Pinpoint the cell where the given text exists, returning its (X, Y) midpoint coordinate. 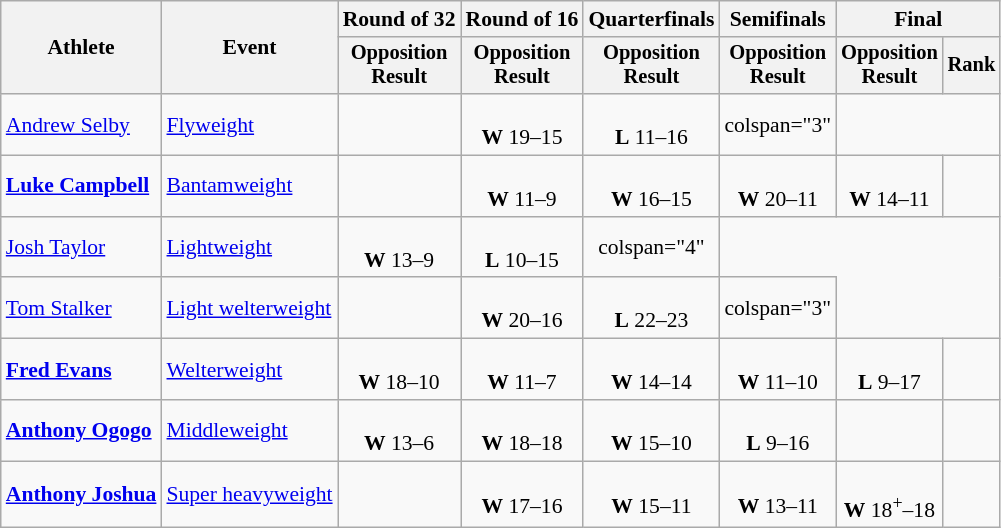
colspan="4" (651, 248)
W 18–10 (400, 370)
Fred Evans (82, 370)
W 11–7 (522, 370)
L 11–16 (651, 124)
W 14–11 (890, 186)
W 15–11 (651, 494)
L 22–23 (651, 308)
Rank (972, 66)
Lightweight (249, 248)
W 11–9 (522, 186)
W 11–10 (778, 370)
Round of 16 (522, 19)
Luke Campbell (82, 186)
W 20–11 (778, 186)
Round of 32 (400, 19)
L 10–15 (522, 248)
W 16–15 (651, 186)
Quarterfinals (651, 19)
W 13–6 (400, 430)
L 9–17 (890, 370)
W 13–9 (400, 248)
L 9–16 (778, 430)
Final (918, 19)
Andrew Selby (82, 124)
Event (249, 48)
Middleweight (249, 430)
Anthony Joshua (82, 494)
W 20–16 (522, 308)
Anthony Ogogo (82, 430)
W 14–14 (651, 370)
W 13–11 (778, 494)
Semifinals (778, 19)
Flyweight (249, 124)
Athlete (82, 48)
W 19–15 (522, 124)
W 18–18 (522, 430)
Super heavyweight (249, 494)
Welterweight (249, 370)
W 17–16 (522, 494)
W 18+–18 (890, 494)
Tom Stalker (82, 308)
Josh Taylor (82, 248)
Bantamweight (249, 186)
W 15–10 (651, 430)
Light welterweight (249, 308)
